Capture the cell that displays the provided text and extract its [x, y] central coordinate. 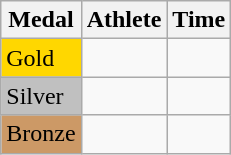
Medal [41, 20]
Bronze [41, 134]
Time [199, 20]
Silver [41, 96]
Gold [41, 58]
Athlete [124, 20]
